Search for the cell housing the specified text and yield its [x, y] center coordinate. 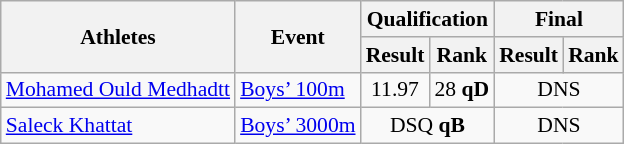
Mohamed Ould Medhadtt [118, 90]
Boys’ 100m [298, 90]
28 qD [462, 90]
Final [558, 19]
Boys’ 3000m [298, 126]
DSQ qB [428, 126]
11.97 [396, 90]
Athletes [118, 36]
Saleck Khattat [118, 126]
Event [298, 36]
Qualification [428, 19]
